Provide the [X, Y] coordinate of the cell's center where the given text is located.  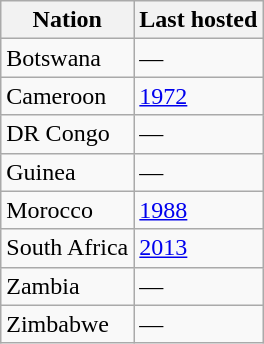
Cameroon [68, 96]
Zambia [68, 286]
Botswana [68, 58]
Nation [68, 20]
Morocco [68, 210]
Last hosted [198, 20]
Guinea [68, 172]
1972 [198, 96]
DR Congo [68, 134]
1988 [198, 210]
Zimbabwe [68, 324]
2013 [198, 248]
South Africa [68, 248]
